Find where the given text appears and provide that cell's center as (X, Y) coordinate. 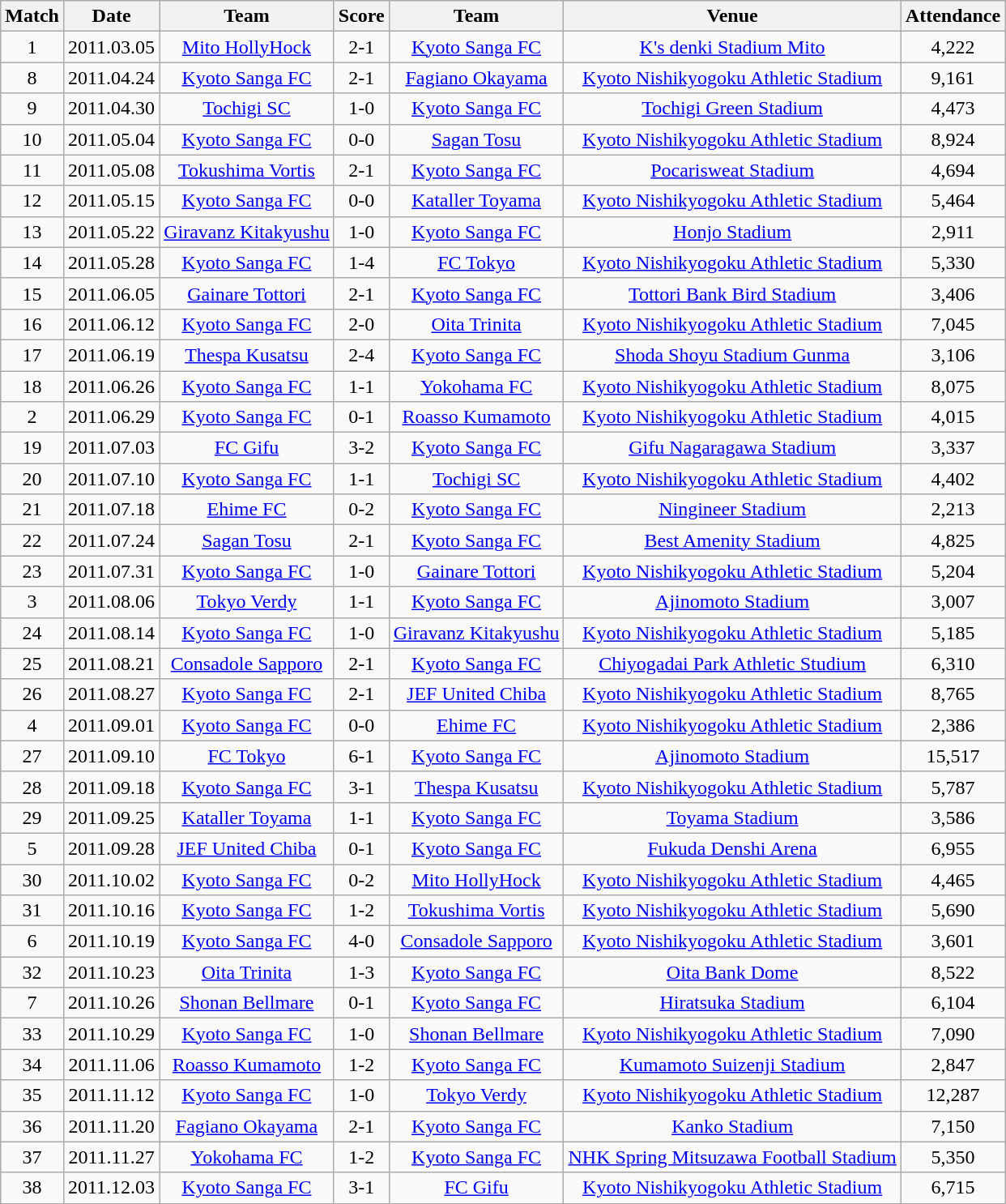
11 (32, 170)
13 (32, 232)
Pocarisweat Stadium (732, 170)
31 (32, 911)
2011.08.21 (111, 664)
35 (32, 1095)
2011.04.30 (111, 109)
20 (32, 479)
5 (32, 848)
2011.09.18 (111, 787)
2011.11.27 (111, 1157)
8,522 (953, 972)
8,924 (953, 139)
7,090 (953, 1034)
9 (32, 109)
2011.09.25 (111, 818)
7,045 (953, 324)
2011.06.12 (111, 324)
3,007 (953, 602)
2011.11.12 (111, 1095)
3,106 (953, 355)
30 (32, 879)
2011.05.08 (111, 170)
2011.06.29 (111, 417)
Venue (732, 16)
5,787 (953, 787)
2011.06.19 (111, 355)
Hiratsuka Stadium (732, 1003)
19 (32, 448)
2011.10.02 (111, 879)
12,287 (953, 1095)
6,955 (953, 848)
5,464 (953, 201)
8,765 (953, 694)
Match (32, 16)
Shoda Shoyu Stadium Gunma (732, 355)
Ningineer Stadium (732, 510)
2011.05.22 (111, 232)
3 (32, 602)
2011.10.23 (111, 972)
Honjo Stadium (732, 232)
9,161 (953, 78)
7 (32, 1003)
36 (32, 1126)
2011.06.26 (111, 386)
4-0 (361, 941)
Oita Bank Dome (732, 972)
2011.09.10 (111, 756)
26 (32, 694)
32 (32, 972)
2011.05.04 (111, 139)
6,715 (953, 1188)
3,586 (953, 818)
22 (32, 540)
4,015 (953, 417)
2011.05.15 (111, 201)
10 (32, 139)
4,465 (953, 879)
28 (32, 787)
15 (32, 293)
Score (361, 16)
2011.10.29 (111, 1034)
Kumamoto Suizenji Stadium (732, 1065)
2 (32, 417)
Tochigi Green Stadium (732, 109)
23 (32, 571)
2,911 (953, 232)
2011.07.10 (111, 479)
24 (32, 633)
2011.07.24 (111, 540)
2011.09.01 (111, 725)
Date (111, 16)
4,694 (953, 170)
NHK Spring Mitsuzawa Football Stadium (732, 1157)
4,402 (953, 479)
2,213 (953, 510)
7,150 (953, 1126)
2011.06.05 (111, 293)
3,601 (953, 941)
3,337 (953, 448)
18 (32, 386)
2011.03.05 (111, 47)
2,386 (953, 725)
38 (32, 1188)
1 (32, 47)
2011.08.06 (111, 602)
K's denki Stadium Mito (732, 47)
5,185 (953, 633)
27 (32, 756)
3-2 (361, 448)
6,104 (953, 1003)
25 (32, 664)
Kanko Stadium (732, 1126)
21 (32, 510)
8,075 (953, 386)
2011.10.26 (111, 1003)
33 (32, 1034)
37 (32, 1157)
34 (32, 1065)
2,847 (953, 1065)
8 (32, 78)
2011.10.19 (111, 941)
29 (32, 818)
2011.12.03 (111, 1188)
Attendance (953, 16)
2011.07.31 (111, 571)
6-1 (361, 756)
4,222 (953, 47)
15,517 (953, 756)
Chiyogadai Park Athletic Studium (732, 664)
1-3 (361, 972)
5,350 (953, 1157)
17 (32, 355)
2-0 (361, 324)
5,204 (953, 571)
4,473 (953, 109)
2011.07.18 (111, 510)
4,825 (953, 540)
2011.09.28 (111, 848)
2011.11.06 (111, 1065)
Tottori Bank Bird Stadium (732, 293)
Best Amenity Stadium (732, 540)
2-4 (361, 355)
5,330 (953, 263)
Fukuda Denshi Arena (732, 848)
6 (32, 941)
14 (32, 263)
2011.08.14 (111, 633)
2011.07.03 (111, 448)
2011.11.20 (111, 1126)
16 (32, 324)
12 (32, 201)
2011.08.27 (111, 694)
1-4 (361, 263)
2011.10.16 (111, 911)
2011.04.24 (111, 78)
3,406 (953, 293)
Gifu Nagaragawa Stadium (732, 448)
4 (32, 725)
2011.05.28 (111, 263)
6,310 (953, 664)
Toyama Stadium (732, 818)
5,690 (953, 911)
